Provide the (x, y) coordinate of the cell's center where the given text is located.  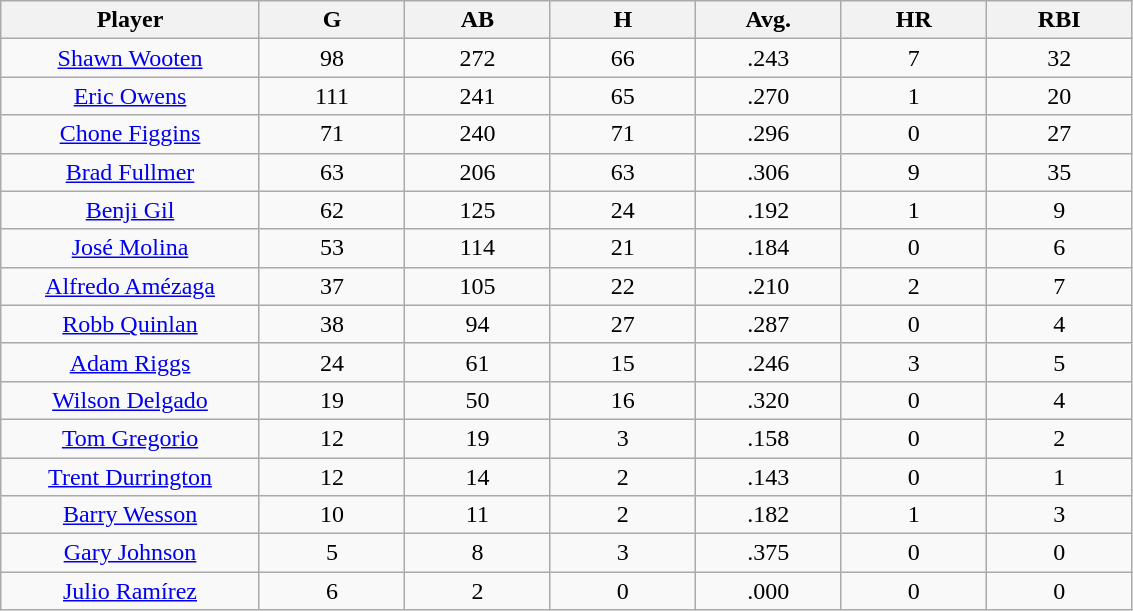
AB (478, 20)
8 (478, 553)
15 (622, 362)
.210 (768, 286)
66 (622, 58)
.375 (768, 553)
16 (622, 400)
.320 (768, 400)
10 (332, 515)
.143 (768, 477)
G (332, 20)
Adam Riggs (130, 362)
Chone Figgins (130, 134)
.158 (768, 438)
Trent Durrington (130, 477)
241 (478, 96)
114 (478, 248)
62 (332, 210)
.287 (768, 324)
H (622, 20)
Benji Gil (130, 210)
.182 (768, 515)
50 (478, 400)
Barry Wesson (130, 515)
HR (914, 20)
Shawn Wooten (130, 58)
Alfredo Amézaga (130, 286)
98 (332, 58)
.192 (768, 210)
206 (478, 172)
53 (332, 248)
65 (622, 96)
RBI (1058, 20)
.270 (768, 96)
.306 (768, 172)
94 (478, 324)
38 (332, 324)
61 (478, 362)
Eric Owens (130, 96)
240 (478, 134)
125 (478, 210)
Gary Johnson (130, 553)
20 (1058, 96)
111 (332, 96)
.243 (768, 58)
Avg. (768, 20)
.184 (768, 248)
21 (622, 248)
37 (332, 286)
Tom Gregorio (130, 438)
22 (622, 286)
Player (130, 20)
272 (478, 58)
.000 (768, 591)
Brad Fullmer (130, 172)
105 (478, 286)
José Molina (130, 248)
14 (478, 477)
Julio Ramírez (130, 591)
Robb Quinlan (130, 324)
32 (1058, 58)
35 (1058, 172)
Wilson Delgado (130, 400)
.296 (768, 134)
11 (478, 515)
.246 (768, 362)
